Pinpoint the cell where the given text exists, returning its (x, y) midpoint coordinate. 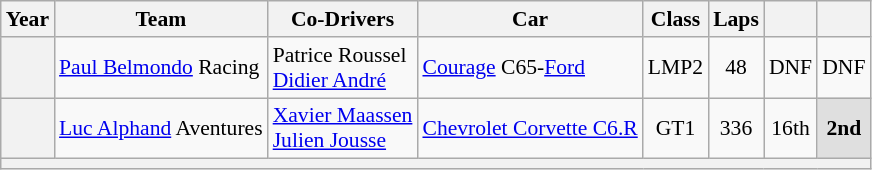
Patrice Roussel Didier André (343, 68)
16th (790, 128)
Laps (736, 19)
Co-Drivers (343, 19)
Class (676, 19)
48 (736, 68)
Paul Belmondo Racing (161, 68)
Courage C65-Ford (530, 68)
Xavier Maassen Julien Jousse (343, 128)
GT1 (676, 128)
Luc Alphand Aventures (161, 128)
Car (530, 19)
LMP2 (676, 68)
Chevrolet Corvette C6.R (530, 128)
Team (161, 19)
Year (28, 19)
336 (736, 128)
2nd (844, 128)
